Pinpoint the cell where the given text exists, returning its (X, Y) midpoint coordinate. 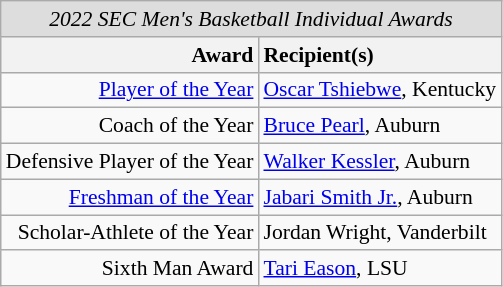
Jabari Smith Jr., Auburn (380, 197)
Freshman of the Year (130, 197)
Sixth Man Award (130, 269)
Tari Eason, LSU (380, 269)
Oscar Tshiebwe, Kentucky (380, 90)
Scholar-Athlete of the Year (130, 233)
2022 SEC Men's Basketball Individual Awards (251, 19)
Award (130, 55)
Recipient(s) (380, 55)
Coach of the Year (130, 126)
Defensive Player of the Year (130, 162)
Player of the Year (130, 90)
Jordan Wright, Vanderbilt (380, 233)
Walker Kessler, Auburn (380, 162)
Bruce Pearl, Auburn (380, 126)
